For the text-containing cell, return its midpoint in (x, y) coordinate format. 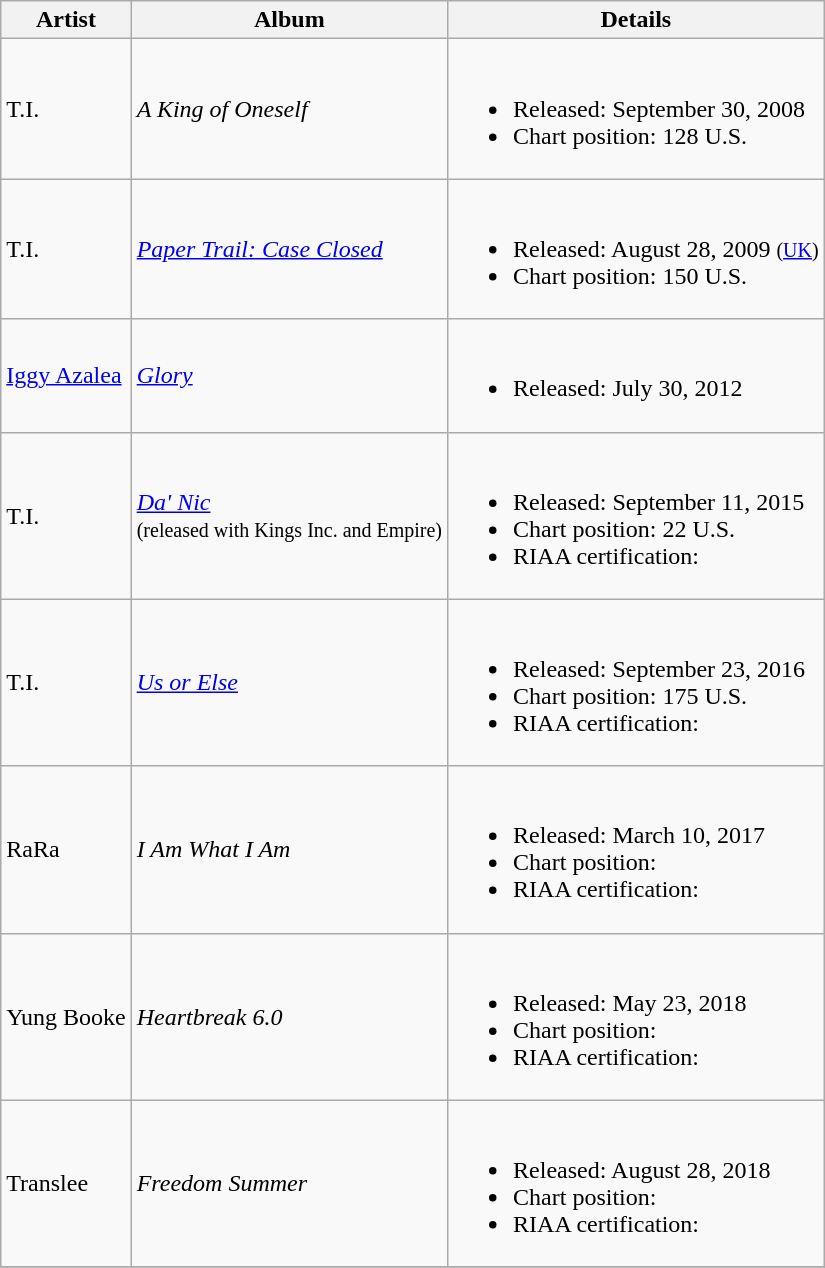
Iggy Azalea (66, 376)
Released: September 11, 2015Chart position: 22 U.S.RIAA certification: (636, 516)
Heartbreak 6.0 (289, 1016)
Paper Trail: Case Closed (289, 249)
Artist (66, 20)
Released: August 28, 2018Chart position:RIAA certification: (636, 1184)
Us or Else (289, 682)
Released: September 23, 2016Chart position: 175 U.S.RIAA certification: (636, 682)
Yung Booke (66, 1016)
Released: September 30, 2008Chart position: 128 U.S. (636, 109)
Album (289, 20)
Details (636, 20)
RaRa (66, 850)
Freedom Summer (289, 1184)
Da' Nic(released with Kings Inc. and Empire) (289, 516)
Released: March 10, 2017Chart position:RIAA certification: (636, 850)
Released: May 23, 2018Chart position:RIAA certification: (636, 1016)
Glory (289, 376)
I Am What I Am (289, 850)
Released: July 30, 2012 (636, 376)
Released: August 28, 2009 (UK)Chart position: 150 U.S. (636, 249)
A King of Oneself (289, 109)
Translee (66, 1184)
